Determine the (x, y) coordinate at the center of the cell enclosing the given text.  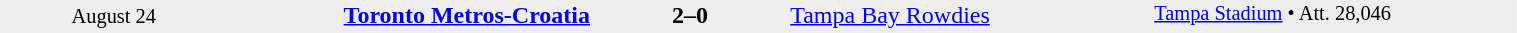
Tampa Stadium • Att. 28,046 (1335, 16)
2–0 (690, 15)
Toronto Metros-Croatia (410, 15)
Tampa Bay Rowdies (971, 15)
August 24 (114, 16)
